Scan for the cell matching the given text and deliver its [x, y] coordinate at center. 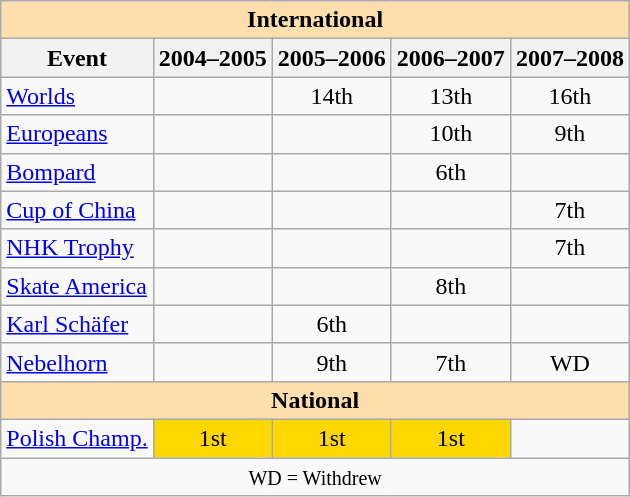
Bompard [77, 172]
Karl Schäfer [77, 324]
Nebelhorn [77, 362]
Skate America [77, 286]
2007–2008 [570, 58]
Polish Champ. [77, 438]
Cup of China [77, 210]
13th [450, 96]
National [316, 400]
14th [332, 96]
2006–2007 [450, 58]
16th [570, 96]
WD = Withdrew [316, 477]
Worlds [77, 96]
NHK Trophy [77, 248]
WD [570, 362]
Event [77, 58]
2005–2006 [332, 58]
8th [450, 286]
Europeans [77, 134]
10th [450, 134]
2004–2005 [212, 58]
International [316, 20]
